Capture the cell that displays the provided text and extract its [x, y] central coordinate. 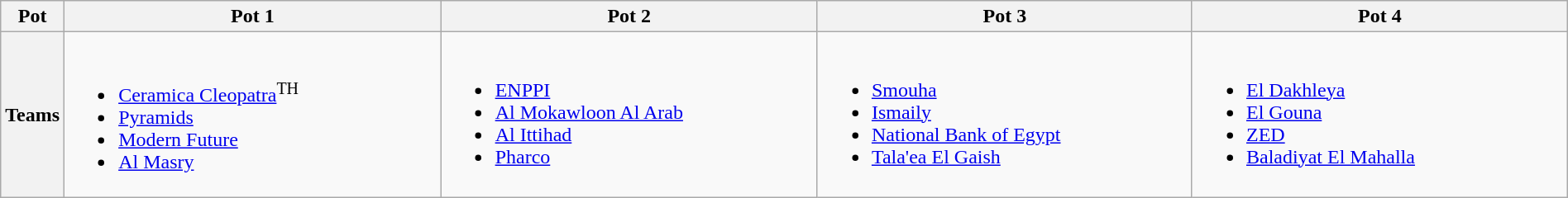
Pot 4 [1379, 16]
Pot 3 [1004, 16]
Pot 1 [253, 16]
SmouhaIsmailyNational Bank of EgyptTala'ea El Gaish [1004, 115]
Teams [33, 115]
El DakhleyaEl GounaZEDBaladiyat El Mahalla [1379, 115]
Pot 2 [629, 16]
ENPPIAl Mokawloon Al ArabAl IttihadPharco [629, 115]
Ceramica CleopatraTHPyramidsModern FutureAl Masry [253, 115]
Pot [33, 16]
